Pinpoint the cell where the given text exists, returning its (x, y) midpoint coordinate. 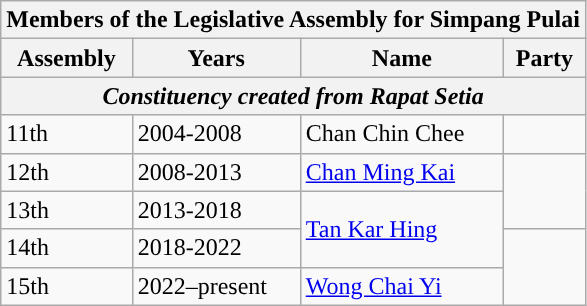
2018-2022 (216, 248)
Tan Kar Hing (402, 229)
Members of the Legislative Assembly for Simpang Pulai (294, 20)
Constituency created from Rapat Setia (294, 96)
2008-2013 (216, 172)
Chan Chin Chee (402, 134)
Years (216, 58)
13th (66, 210)
15th (66, 286)
2004-2008 (216, 134)
Assembly (66, 58)
Wong Chai Yi (402, 286)
11th (66, 134)
14th (66, 248)
12th (66, 172)
Chan Ming Kai (402, 172)
2022–present (216, 286)
Name (402, 58)
Party (544, 58)
2013-2018 (216, 210)
